Locate the cell with the specified text and output its (X, Y) center coordinate. 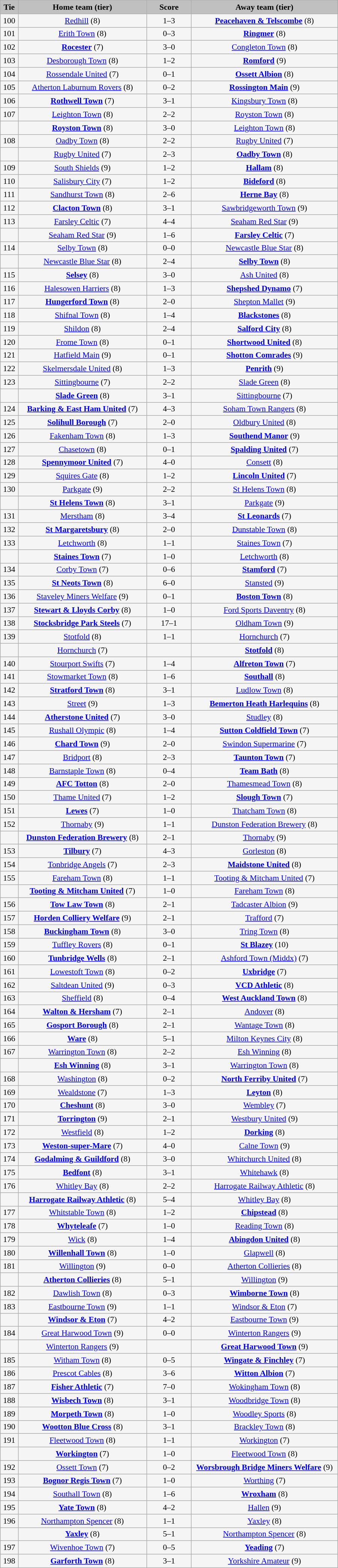
Oldham Town (9) (264, 623)
Buckingham Town (8) (83, 931)
181 (9, 1266)
Dorking (8) (264, 1133)
191 (9, 1441)
Herne Bay (8) (264, 195)
128 (9, 463)
Woodbridge Town (8) (264, 1400)
Gorleston (8) (264, 851)
Fisher Athletic (7) (83, 1387)
Glapwell (8) (264, 1253)
Swindon Supermarine (7) (264, 744)
Godalming & Guildford (8) (83, 1159)
168 (9, 1079)
Atherton Laburnum Rovers (8) (83, 88)
Slough Town (7) (264, 798)
St Blazey (10) (264, 945)
Rossington Main (9) (264, 88)
Worsbrough Bridge Miners Welfare (9) (264, 1467)
Southall Town (8) (83, 1494)
Stewart & Lloyds Corby (8) (83, 610)
Wembley (7) (264, 1105)
171 (9, 1119)
Tring Town (8) (264, 931)
131 (9, 516)
182 (9, 1293)
143 (9, 704)
156 (9, 905)
St Leonards (7) (264, 516)
Redhill (8) (83, 21)
112 (9, 208)
Sheffield (8) (83, 998)
198 (9, 1561)
Spalding United (7) (264, 449)
Walton & Hersham (7) (83, 1012)
Wealdstone (7) (83, 1092)
188 (9, 1400)
155 (9, 878)
Ware (8) (83, 1039)
154 (9, 864)
179 (9, 1240)
147 (9, 757)
3–6 (169, 1374)
193 (9, 1481)
130 (9, 490)
149 (9, 784)
133 (9, 543)
Shildon (8) (83, 329)
Tuffley Rovers (8) (83, 945)
Uxbridge (7) (264, 972)
120 (9, 342)
Abingdon United (8) (264, 1240)
Ringmer (8) (264, 34)
Rothwell Town (7) (83, 101)
Salford City (8) (264, 329)
Yate Town (8) (83, 1507)
Wootton Blue Cross (8) (83, 1427)
100 (9, 21)
Wantage Town (8) (264, 1025)
Hungerford Town (8) (83, 302)
180 (9, 1253)
184 (9, 1333)
176 (9, 1186)
Whyteleafe (7) (83, 1226)
Bridport (8) (83, 757)
129 (9, 476)
Staveley Miners Welfare (9) (83, 597)
185 (9, 1360)
Sawbridgeworth Town (9) (264, 208)
187 (9, 1387)
Stowmarket Town (8) (83, 677)
Thatcham Town (8) (264, 811)
Frome Town (8) (83, 342)
Ford Sports Daventry (8) (264, 610)
160 (9, 958)
Halesowen Harriers (8) (83, 288)
164 (9, 1012)
159 (9, 945)
Wroxham (8) (264, 1494)
Boston Town (8) (264, 597)
AFC Totton (8) (83, 784)
Morpeth Town (8) (83, 1414)
Score (169, 7)
Chard Town (9) (83, 744)
Bemerton Heath Harlequins (8) (264, 704)
Rocester (7) (83, 47)
Thamesmead Town (8) (264, 784)
135 (9, 583)
Dunstable Town (8) (264, 530)
Witton Albion (7) (264, 1374)
7–0 (169, 1387)
Desborough Town (8) (83, 61)
125 (9, 423)
122 (9, 369)
Whitstable Town (8) (83, 1213)
Spennymoor United (7) (83, 463)
Gosport Borough (8) (83, 1025)
132 (9, 530)
Trafford (7) (264, 918)
Taunton Town (7) (264, 757)
VCD Athletic (8) (264, 985)
157 (9, 918)
Shotton Comrades (9) (264, 355)
Wimborne Town (8) (264, 1293)
173 (9, 1146)
151 (9, 811)
Leyton (8) (264, 1092)
Wick (8) (83, 1240)
103 (9, 61)
Thame United (7) (83, 798)
189 (9, 1414)
190 (9, 1427)
Wisbech Town (8) (83, 1400)
108 (9, 141)
178 (9, 1226)
111 (9, 195)
Shepton Mallet (9) (264, 302)
Bideford (8) (264, 181)
Barnstaple Town (8) (83, 771)
170 (9, 1105)
Skelmersdale United (8) (83, 369)
117 (9, 302)
Torrington (9) (83, 1119)
St Neots Town (8) (83, 583)
Salisbury City (7) (83, 181)
196 (9, 1521)
Soham Town Rangers (8) (264, 409)
150 (9, 798)
Dawlish Town (8) (83, 1293)
140 (9, 664)
Ashford Town (Middx) (7) (264, 958)
Tonbridge Angels (7) (83, 864)
142 (9, 690)
139 (9, 637)
138 (9, 623)
104 (9, 74)
Blackstones (8) (264, 315)
Erith Town (8) (83, 34)
102 (9, 47)
174 (9, 1159)
Shifnal Town (8) (83, 315)
114 (9, 248)
Wingate & Finchley (7) (264, 1360)
Stansted (9) (264, 583)
119 (9, 329)
Home team (tier) (83, 7)
Atherstone United (7) (83, 717)
Maidstone United (8) (264, 864)
Washington (8) (83, 1079)
Bognor Regis Town (7) (83, 1481)
Chasetown (8) (83, 449)
Reading Town (8) (264, 1226)
152 (9, 824)
124 (9, 409)
2–6 (169, 195)
116 (9, 288)
Barking & East Ham United (7) (83, 409)
Weston-super-Mare (7) (83, 1146)
Merstham (8) (83, 516)
Shepshed Dynamo (7) (264, 288)
Ossett Town (7) (83, 1467)
Rushall Olympic (8) (83, 731)
0–6 (169, 570)
Southall (8) (264, 677)
105 (9, 88)
Worthing (7) (264, 1481)
Prescot Cables (8) (83, 1374)
Cheshunt (8) (83, 1105)
Yorkshire Amateur (9) (264, 1561)
Lewes (7) (83, 811)
Clacton Town (8) (83, 208)
134 (9, 570)
Peacehaven & Telscombe (8) (264, 21)
West Auckland Town (8) (264, 998)
Willenhall Town (8) (83, 1253)
Milton Keynes City (8) (264, 1039)
148 (9, 771)
101 (9, 34)
Yeading (7) (264, 1548)
Sandhurst Town (8) (83, 195)
145 (9, 731)
Saltdean United (9) (83, 985)
107 (9, 114)
172 (9, 1133)
Tilbury (7) (83, 851)
Tunbridge Wells (8) (83, 958)
Whitchurch United (8) (264, 1159)
Hatfield Main (9) (83, 355)
17–1 (169, 623)
Street (9) (83, 704)
Westbury United (9) (264, 1119)
Brackley Town (8) (264, 1427)
195 (9, 1507)
5–4 (169, 1200)
194 (9, 1494)
Rossendale United (7) (83, 74)
Stocksbridge Park Steels (7) (83, 623)
177 (9, 1213)
163 (9, 998)
121 (9, 355)
144 (9, 717)
Alfreton Town (7) (264, 664)
Calne Town (9) (264, 1146)
167 (9, 1052)
Garforth Town (8) (83, 1561)
St Margaretsbury (8) (83, 530)
Witham Town (8) (83, 1360)
Southend Manor (9) (264, 436)
165 (9, 1025)
Wokingham Town (8) (264, 1387)
Stamford (7) (264, 570)
Ludlow Town (8) (264, 690)
106 (9, 101)
Stourport Swifts (7) (83, 664)
153 (9, 851)
162 (9, 985)
127 (9, 449)
Tow Law Town (8) (83, 905)
Squires Gate (8) (83, 476)
Fakenham Town (8) (83, 436)
113 (9, 221)
137 (9, 610)
Westfield (8) (83, 1133)
Whitehawk (8) (264, 1173)
Hallen (9) (264, 1507)
Tie (9, 7)
192 (9, 1467)
Congleton Town (8) (264, 47)
Solihull Borough (7) (83, 423)
166 (9, 1039)
183 (9, 1307)
Chipstead (8) (264, 1213)
Selsey (8) (83, 275)
Ossett Albion (8) (264, 74)
Bedfont (8) (83, 1173)
169 (9, 1092)
141 (9, 677)
161 (9, 972)
158 (9, 931)
146 (9, 744)
126 (9, 436)
109 (9, 168)
Consett (8) (264, 463)
Lincoln United (7) (264, 476)
Stratford Town (8) (83, 690)
Oldbury United (8) (264, 423)
Team Bath (8) (264, 771)
4–4 (169, 221)
Wivenhoe Town (7) (83, 1548)
Ash United (8) (264, 275)
3–4 (169, 516)
136 (9, 597)
South Shields (9) (83, 168)
Lowestoft Town (8) (83, 972)
Andover (8) (264, 1012)
Corby Town (7) (83, 570)
Away team (tier) (264, 7)
110 (9, 181)
Hallam (8) (264, 168)
175 (9, 1173)
North Ferriby United (7) (264, 1079)
Kingsbury Town (8) (264, 101)
Woodley Sports (8) (264, 1414)
Tadcaster Albion (9) (264, 905)
Studley (8) (264, 717)
Horden Colliery Welfare (9) (83, 918)
197 (9, 1548)
Penrith (9) (264, 369)
Romford (9) (264, 61)
118 (9, 315)
Sutton Coldfield Town (7) (264, 731)
115 (9, 275)
186 (9, 1374)
Shortwood United (8) (264, 342)
123 (9, 382)
6–0 (169, 583)
